For the text-containing cell, return its midpoint in [X, Y] coordinate format. 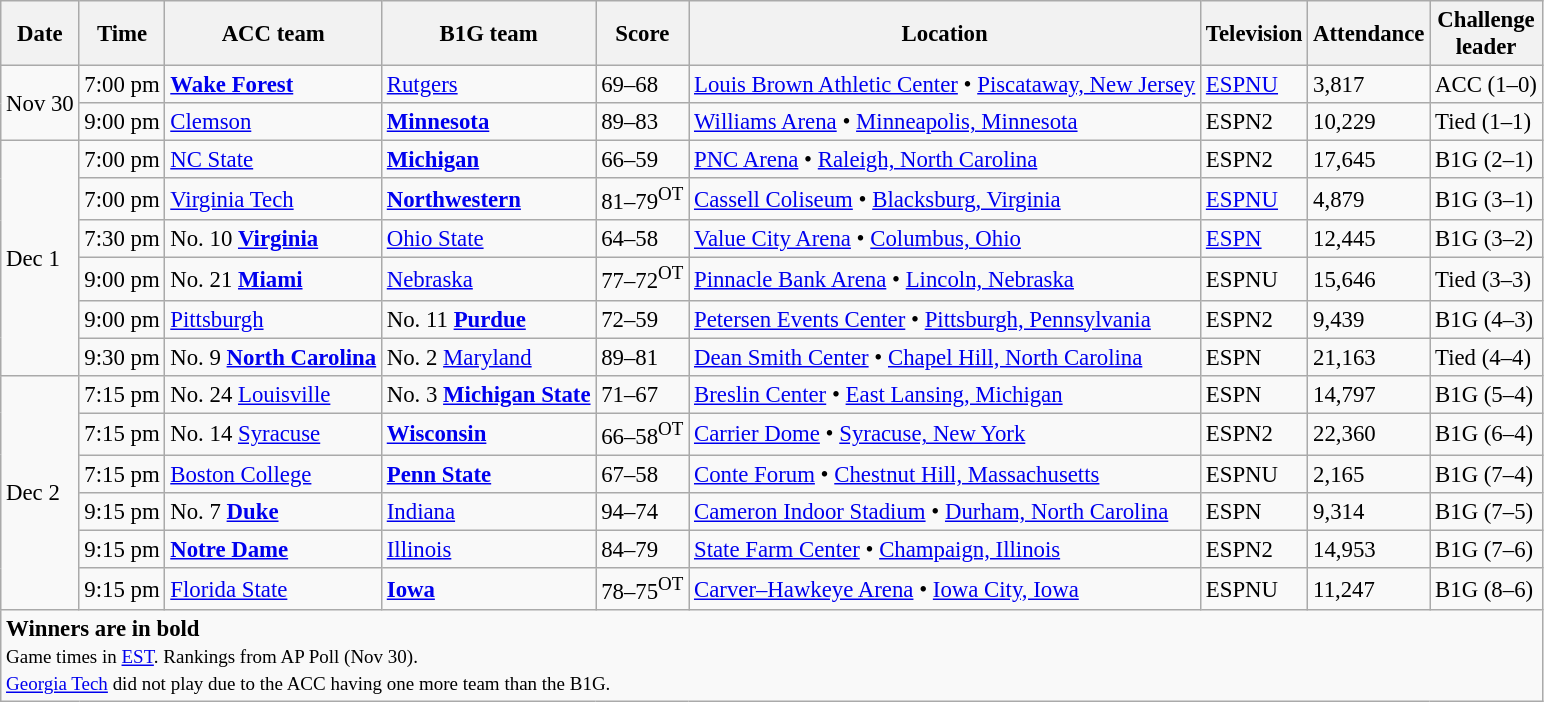
Pinnacle Bank Arena • Lincoln, Nebraska [945, 279]
Dec 1 [40, 258]
Cassell Coliseum • Blacksburg, Virginia [945, 199]
Conte Forum • Chestnut Hill, Massachusetts [945, 474]
Breslin Center • East Lansing, Michigan [945, 394]
81–79OT [642, 199]
No. 2 Maryland [488, 357]
22,360 [1369, 434]
Tied (1–1) [1486, 122]
15,646 [1369, 279]
No. 9 North Carolina [273, 357]
Dec 2 [40, 492]
9,314 [1369, 512]
B1G (5–4) [1486, 394]
No. 7 Duke [273, 512]
77–72OT [642, 279]
94–74 [642, 512]
64–58 [642, 239]
Ohio State [488, 239]
No. 14 Syracuse [273, 434]
ACC (1–0) [1486, 85]
Virginia Tech [273, 199]
B1G (6–4) [1486, 434]
Value City Arena • Columbus, Ohio [945, 239]
14,953 [1369, 549]
4,879 [1369, 199]
71–67 [642, 394]
Wisconsin [488, 434]
Time [122, 34]
Petersen Events Center • Pittsburgh, Pennsylvania [945, 319]
Nov 30 [40, 104]
B1G (7–4) [1486, 474]
Television [1254, 34]
Illinois [488, 549]
B1G (8–6) [1486, 589]
B1G (7–6) [1486, 549]
66–59 [642, 160]
NC State [273, 160]
Score [642, 34]
Carver–Hawkeye Arena • Iowa City, Iowa [945, 589]
Winners are in boldGame times in EST. Rankings from AP Poll (Nov 30).Georgia Tech did not play due to the ACC having one more team than the B1G. [772, 656]
No. 24 Louisville [273, 394]
10,229 [1369, 122]
17,645 [1369, 160]
Rutgers [488, 85]
Date [40, 34]
B1G (3–1) [1486, 199]
B1G team [488, 34]
No. 11 Purdue [488, 319]
Boston College [273, 474]
89–83 [642, 122]
B1G (4–3) [1486, 319]
Penn State [488, 474]
Michigan [488, 160]
66–58OT [642, 434]
67–58 [642, 474]
B1G (7–5) [1486, 512]
Williams Arena • Minneapolis, Minnesota [945, 122]
Tied (4–4) [1486, 357]
9:30 pm [122, 357]
Cameron Indoor Stadium • Durham, North Carolina [945, 512]
Pittsburgh [273, 319]
Indiana [488, 512]
ACC team [273, 34]
Notre Dame [273, 549]
72–59 [642, 319]
Minnesota [488, 122]
B1G (2–1) [1486, 160]
9,439 [1369, 319]
78–75OT [642, 589]
Attendance [1369, 34]
PNC Arena • Raleigh, North Carolina [945, 160]
Dean Smith Center • Chapel Hill, North Carolina [945, 357]
21,163 [1369, 357]
89–81 [642, 357]
Location [945, 34]
11,247 [1369, 589]
Nebraska [488, 279]
No. 3 Michigan State [488, 394]
Challengeleader [1486, 34]
Florida State [273, 589]
State Farm Center • Champaign, Illinois [945, 549]
Louis Brown Athletic Center • Piscataway, New Jersey [945, 85]
No. 10 Virginia [273, 239]
No. 21 Miami [273, 279]
Northwestern [488, 199]
84–79 [642, 549]
7:30 pm [122, 239]
Clemson [273, 122]
B1G (3–2) [1486, 239]
14,797 [1369, 394]
12,445 [1369, 239]
Iowa [488, 589]
3,817 [1369, 85]
Wake Forest [273, 85]
Carrier Dome • Syracuse, New York [945, 434]
69–68 [642, 85]
2,165 [1369, 474]
Tied (3–3) [1486, 279]
